Capture the cell that displays the provided text and extract its [X, Y] central coordinate. 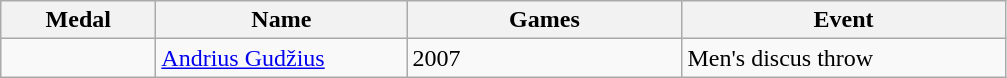
Games [544, 20]
Event [844, 20]
Medal [78, 20]
Name [282, 20]
Andrius Gudžius [282, 58]
2007 [544, 58]
Men's discus throw [844, 58]
